Find where the given text appears and provide that cell's center as (X, Y) coordinate. 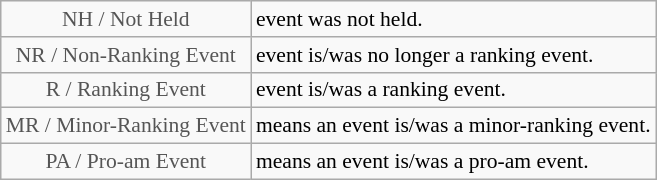
means an event is/was a minor-ranking event. (454, 126)
NR / Non-Ranking Event (126, 55)
MR / Minor-Ranking Event (126, 126)
PA / Pro-am Event (126, 162)
NH / Not Held (126, 19)
event is/was a ranking event. (454, 90)
event was not held. (454, 19)
R / Ranking Event (126, 90)
means an event is/was a pro-am event. (454, 162)
event is/was no longer a ranking event. (454, 55)
